Search for the cell housing the specified text and yield its (x, y) center coordinate. 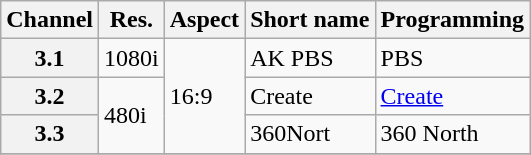
3.1 (50, 58)
1080i (132, 58)
Short name (310, 20)
PBS (452, 58)
AK PBS (310, 58)
Programming (452, 20)
3.2 (50, 96)
360 North (452, 134)
3.3 (50, 134)
480i (132, 115)
360Nort (310, 134)
Res. (132, 20)
Aspect (204, 20)
Channel (50, 20)
16:9 (204, 96)
